Return (x, y) of the center of cell containing provided text 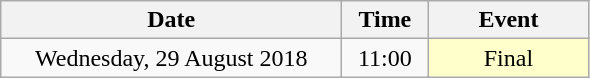
Time (385, 20)
Date (172, 20)
Event (508, 20)
Final (508, 58)
11:00 (385, 58)
Wednesday, 29 August 2018 (172, 58)
